Pinpoint the cell where the given text exists, returning its (x, y) midpoint coordinate. 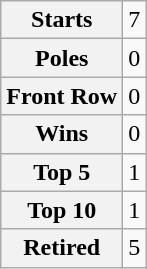
5 (134, 248)
Front Row (62, 96)
Top 10 (62, 210)
7 (134, 20)
Retired (62, 248)
Top 5 (62, 172)
Starts (62, 20)
Wins (62, 134)
Poles (62, 58)
